Provide the [X, Y] coordinate of the cell's center where the given text is located.  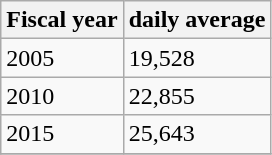
2015 [62, 134]
19,528 [197, 58]
daily average [197, 20]
22,855 [197, 96]
2010 [62, 96]
2005 [62, 58]
Fiscal year [62, 20]
25,643 [197, 134]
